Locate the cell with the specified text and output its [X, Y] center coordinate. 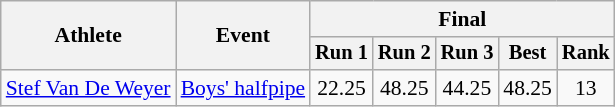
Run 2 [404, 54]
Run 3 [468, 54]
Boys' halfpipe [244, 88]
44.25 [468, 88]
Best [528, 54]
13 [586, 88]
Final [462, 19]
Run 1 [342, 54]
Event [244, 36]
Athlete [88, 36]
Rank [586, 54]
22.25 [342, 88]
Stef Van De Weyer [88, 88]
